Capture the cell that displays the provided text and extract its (X, Y) central coordinate. 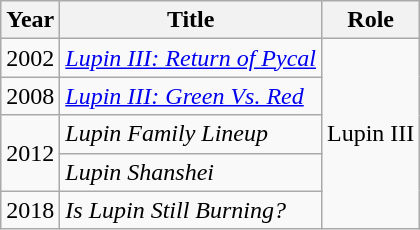
Lupin Family Lineup (191, 134)
Lupin III (370, 134)
Lupin III: Return of Pycal (191, 58)
Title (191, 20)
Role (370, 20)
2018 (30, 210)
Lupin Shanshei (191, 172)
Year (30, 20)
Is Lupin Still Burning? (191, 210)
2002 (30, 58)
Lupin III: Green Vs. Red (191, 96)
2012 (30, 153)
2008 (30, 96)
